Return [x, y] of the center of cell containing provided text 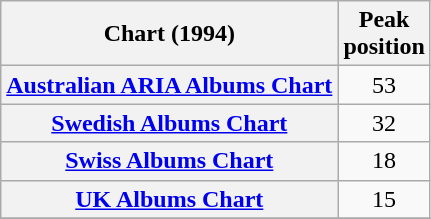
15 [384, 199]
18 [384, 161]
32 [384, 123]
Peakposition [384, 34]
Australian ARIA Albums Chart [170, 85]
Chart (1994) [170, 34]
53 [384, 85]
Swedish Albums Chart [170, 123]
Swiss Albums Chart [170, 161]
UK Albums Chart [170, 199]
